Output the [X, Y] coordinate of the center of the cell containing the given text.  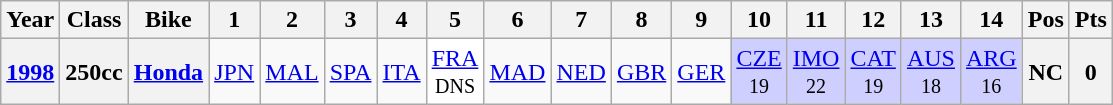
6 [518, 20]
0 [1090, 72]
Year [30, 20]
14 [991, 20]
Pts [1090, 20]
10 [759, 20]
MAD [518, 72]
CZE19 [759, 72]
3 [350, 20]
AUS18 [930, 72]
Class [94, 20]
NC [1046, 72]
Pos [1046, 20]
4 [402, 20]
NED [581, 72]
IMO22 [816, 72]
8 [641, 20]
Bike [168, 20]
MAL [292, 72]
1998 [30, 72]
13 [930, 20]
12 [873, 20]
250cc [94, 72]
GER [702, 72]
1 [234, 20]
SPA [350, 72]
5 [455, 20]
11 [816, 20]
FRADNS [455, 72]
JPN [234, 72]
CAT19 [873, 72]
GBR [641, 72]
Honda [168, 72]
ITA [402, 72]
9 [702, 20]
7 [581, 20]
ARG16 [991, 72]
2 [292, 20]
